Output the [x, y] coordinate of the center of the cell containing the given text.  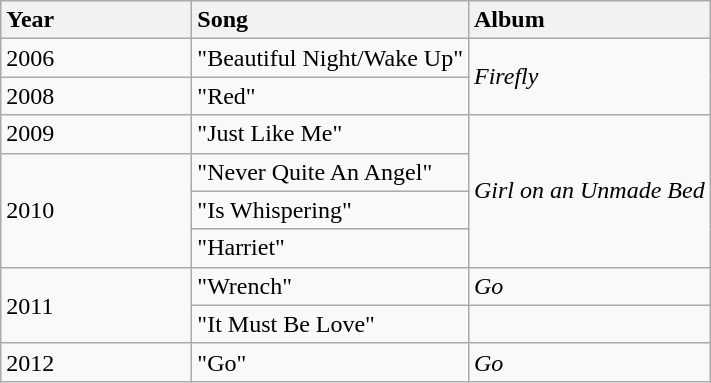
2011 [96, 305]
"Is Whispering" [330, 210]
Girl on an Unmade Bed [589, 191]
"Harriet" [330, 248]
Album [589, 20]
2012 [96, 362]
"Go" [330, 362]
"It Must Be Love" [330, 324]
2006 [96, 58]
"Red" [330, 96]
2009 [96, 134]
Firefly [589, 77]
"Just Like Me" [330, 134]
Song [330, 20]
"Wrench" [330, 286]
Year [96, 20]
"Never Quite An Angel" [330, 172]
2010 [96, 210]
"Beautiful Night/Wake Up" [330, 58]
2008 [96, 96]
